Find where the given text appears and provide that cell's center as (x, y) coordinate. 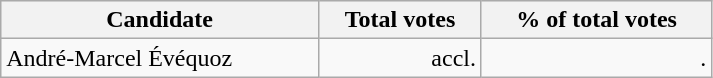
% of total votes (596, 20)
accl. (400, 58)
Candidate (160, 20)
André-Marcel Évéquoz (160, 58)
. (596, 58)
Total votes (400, 20)
